Identify which cell holds the provided text, then report its [x, y] central coordinate. 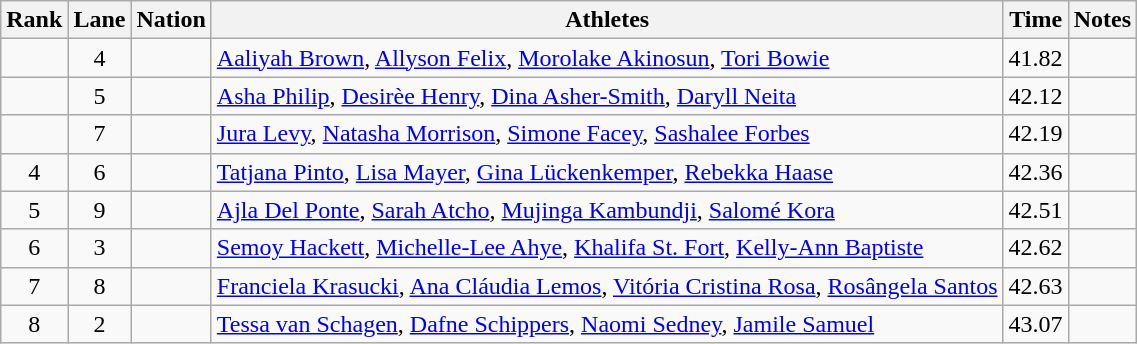
42.19 [1036, 134]
Lane [100, 20]
Ajla Del Ponte, Sarah Atcho, Mujinga Kambundji, Salomé Kora [607, 210]
Franciela Krasucki, Ana Cláudia Lemos, Vitória Cristina Rosa, Rosângela Santos [607, 286]
3 [100, 248]
42.51 [1036, 210]
Nation [171, 20]
Notes [1102, 20]
9 [100, 210]
Tatjana Pinto, Lisa Mayer, Gina Lückenkemper, Rebekka Haase [607, 172]
Athletes [607, 20]
Semoy Hackett, Michelle-Lee Ahye, Khalifa St. Fort, Kelly-Ann Baptiste [607, 248]
43.07 [1036, 324]
Asha Philip, Desirèe Henry, Dina Asher-Smith, Daryll Neita [607, 96]
2 [100, 324]
Rank [34, 20]
Tessa van Schagen, Dafne Schippers, Naomi Sedney, Jamile Samuel [607, 324]
42.12 [1036, 96]
42.62 [1036, 248]
Aaliyah Brown, Allyson Felix, Morolake Akinosun, Tori Bowie [607, 58]
41.82 [1036, 58]
42.63 [1036, 286]
Jura Levy, Natasha Morrison, Simone Facey, Sashalee Forbes [607, 134]
Time [1036, 20]
42.36 [1036, 172]
